Find where the given text appears and provide that cell's center as [X, Y] coordinate. 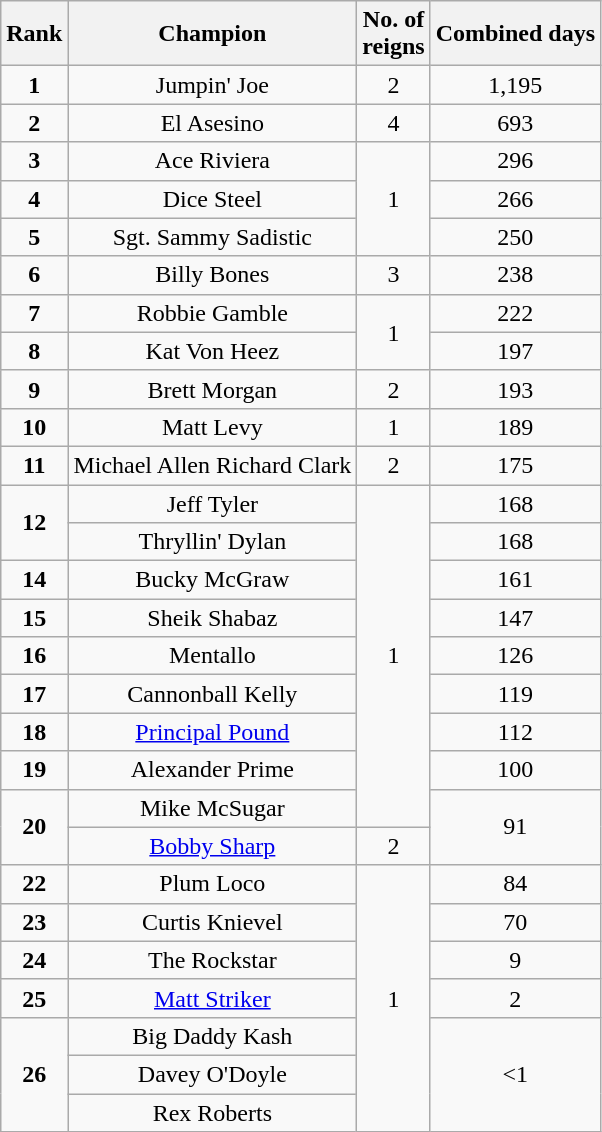
Dice Steel [212, 199]
Davey O'Doyle [212, 1074]
Michael Allen Richard Clark [212, 465]
Sheik Shabaz [212, 618]
161 [515, 580]
Bucky McGraw [212, 580]
84 [515, 884]
20 [34, 827]
No. ofreigns [394, 34]
10 [34, 427]
Jumpin' Joe [212, 85]
70 [515, 922]
Bobby Sharp [212, 846]
266 [515, 199]
23 [34, 922]
222 [515, 313]
296 [515, 161]
Mike McSugar [212, 808]
12 [34, 522]
175 [515, 465]
Sgt. Sammy Sadistic [212, 237]
91 [515, 827]
Curtis Knievel [212, 922]
7 [34, 313]
Big Daddy Kash [212, 1036]
Principal Pound [212, 732]
189 [515, 427]
16 [34, 656]
112 [515, 732]
Cannonball Kelly [212, 694]
Ace Riviera [212, 161]
6 [34, 275]
197 [515, 351]
14 [34, 580]
100 [515, 770]
17 [34, 694]
26 [34, 1074]
19 [34, 770]
Rex Roberts [212, 1113]
Robbie Gamble [212, 313]
Combined days [515, 34]
147 [515, 618]
193 [515, 389]
Brett Morgan [212, 389]
126 [515, 656]
Rank [34, 34]
24 [34, 960]
Kat Von Heez [212, 351]
18 [34, 732]
238 [515, 275]
Billy Bones [212, 275]
Mentallo [212, 656]
119 [515, 694]
El Asesino [212, 123]
250 [515, 237]
Jeff Tyler [212, 503]
Champion [212, 34]
11 [34, 465]
1,195 [515, 85]
<1 [515, 1074]
15 [34, 618]
Alexander Prime [212, 770]
8 [34, 351]
5 [34, 237]
Matt Striker [212, 998]
22 [34, 884]
693 [515, 123]
Plum Loco [212, 884]
The Rockstar [212, 960]
Thryllin' Dylan [212, 542]
25 [34, 998]
Matt Levy [212, 427]
